From the cell containing the given text, extract its center point as (x, y) coordinate. 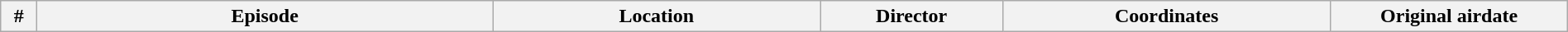
Coordinates (1166, 16)
# (19, 16)
Original airdate (1449, 16)
Episode (265, 16)
Location (657, 16)
Director (911, 16)
